Return (X, Y) of the center of cell containing provided text 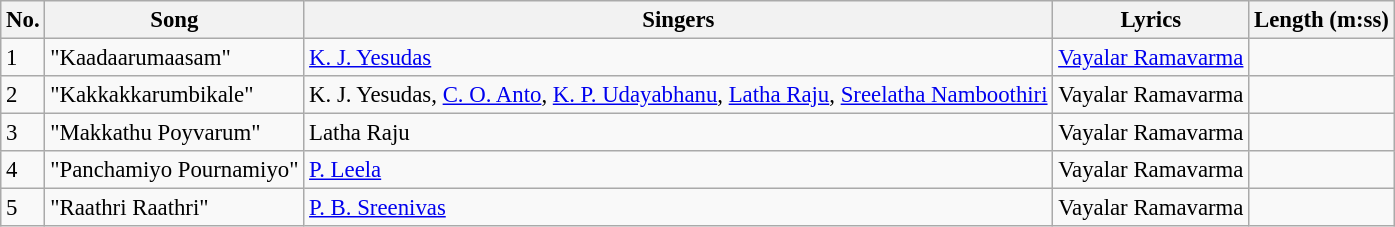
No. (23, 20)
4 (23, 170)
"Kaadaarumaasam" (174, 58)
"Panchamiyo Pournamiyo" (174, 170)
Latha Raju (678, 133)
Lyrics (1151, 20)
Singers (678, 20)
5 (23, 208)
K. J. Yesudas, C. O. Anto, K. P. Udayabhanu, Latha Raju, Sreelatha Namboothiri (678, 95)
P. Leela (678, 170)
3 (23, 133)
1 (23, 58)
Song (174, 20)
"Kakkakkarumbikale" (174, 95)
K. J. Yesudas (678, 58)
Length (m:ss) (1322, 20)
2 (23, 95)
"Raathri Raathri" (174, 208)
P. B. Sreenivas (678, 208)
"Makkathu Poyvarum" (174, 133)
